From the cell containing the given text, extract its center point as (x, y) coordinate. 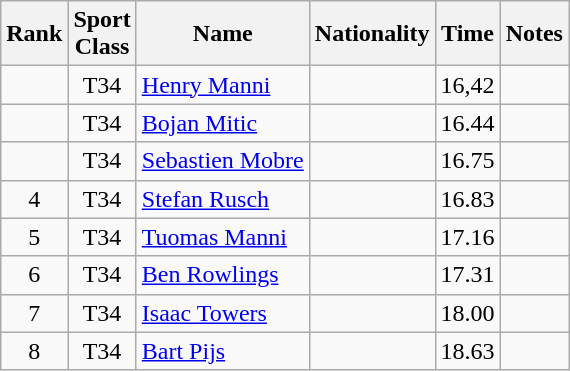
17.16 (468, 237)
Name (222, 34)
Isaac Towers (222, 313)
Tuomas Manni (222, 237)
5 (34, 237)
6 (34, 275)
18.00 (468, 313)
SportClass (102, 34)
Ben Rowlings (222, 275)
17.31 (468, 275)
Sebastien Mobre (222, 161)
Nationality (372, 34)
Time (468, 34)
Rank (34, 34)
Bojan Mitic (222, 123)
4 (34, 199)
8 (34, 351)
16.83 (468, 199)
7 (34, 313)
16,42 (468, 85)
Bart Pijs (222, 351)
Notes (534, 34)
16.75 (468, 161)
18.63 (468, 351)
16.44 (468, 123)
Stefan Rusch (222, 199)
Henry Manni (222, 85)
